Extract the [x, y] coordinate from the center of the cell holding the provided text.  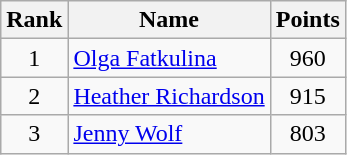
803 [308, 134]
2 [34, 96]
Points [308, 20]
Heather Richardson [169, 96]
Olga Fatkulina [169, 58]
3 [34, 134]
Rank [34, 20]
1 [34, 58]
915 [308, 96]
Jenny Wolf [169, 134]
960 [308, 58]
Name [169, 20]
